Determine the [x, y] coordinate at the center of the cell enclosing the given text.  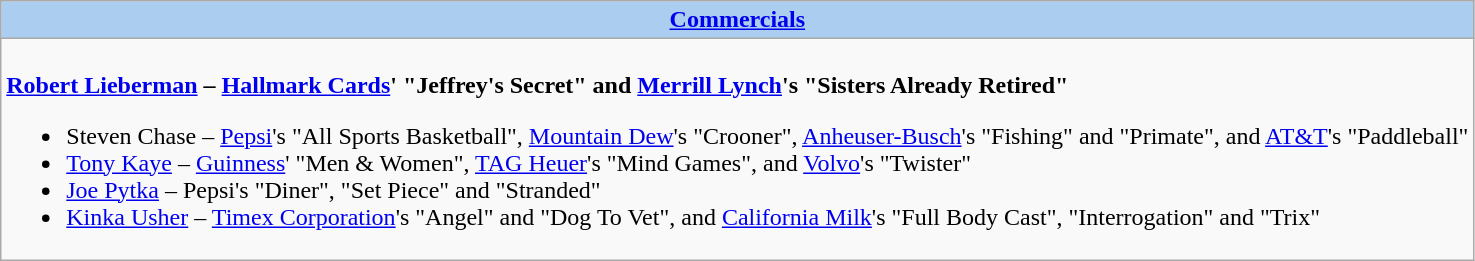
Commercials [738, 20]
